Search for the cell housing the specified text and yield its [x, y] center coordinate. 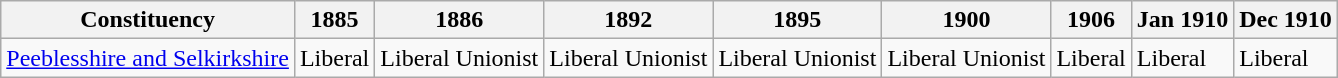
1885 [334, 20]
Peeblesshire and Selkirkshire [148, 58]
Constituency [148, 20]
1886 [460, 20]
Jan 1910 [1182, 20]
1892 [628, 20]
1900 [966, 20]
1895 [798, 20]
1906 [1091, 20]
Dec 1910 [1286, 20]
